Search for the cell housing the specified text and yield its [X, Y] center coordinate. 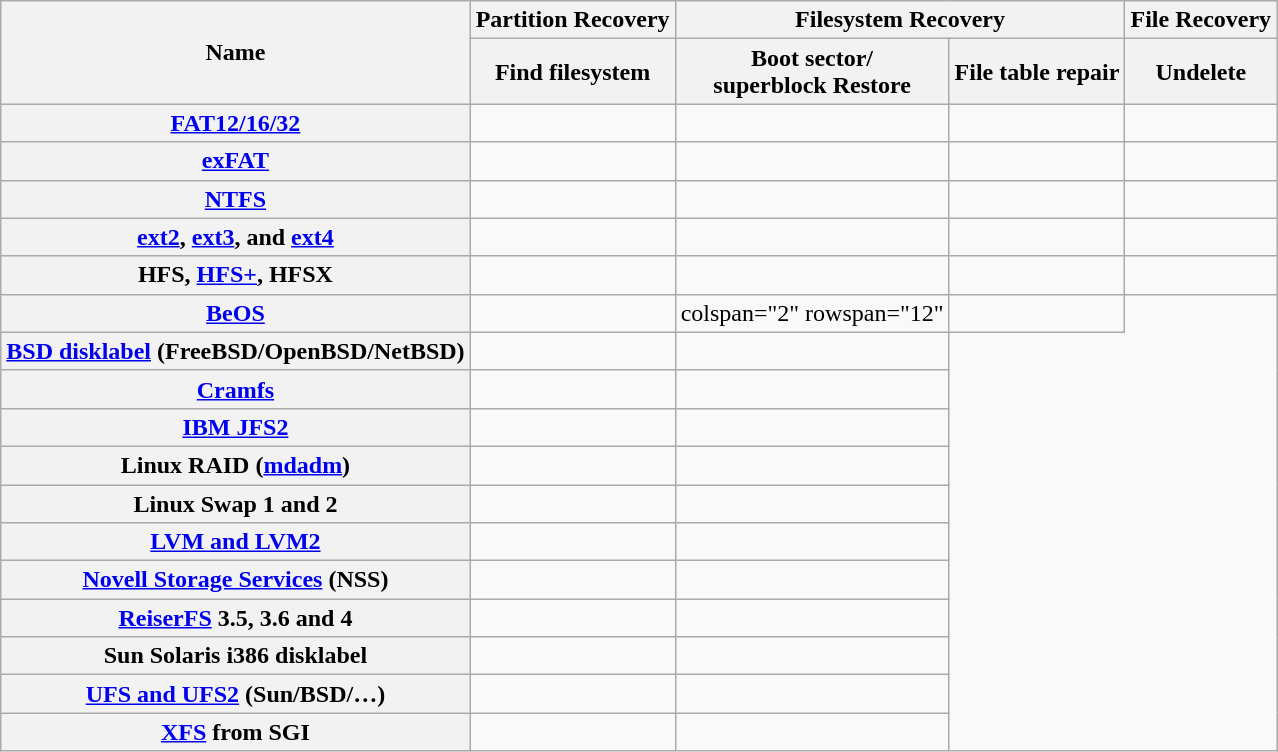
BSD disklabel (FreeBSD/OpenBSD/NetBSD) [236, 351]
Filesystem Recovery [900, 20]
Partition Recovery [572, 20]
Novell Storage Services (NSS) [236, 580]
Undelete [1201, 72]
Linux RAID (mdadm) [236, 465]
Name [236, 52]
NTFS [236, 199]
exFAT [236, 161]
IBM JFS2 [236, 427]
HFS, HFS+, HFSX [236, 275]
ReiserFS 3.5, 3.6 and 4 [236, 618]
Cramfs [236, 389]
FAT12/16/32 [236, 123]
Linux Swap 1 and 2 [236, 503]
LVM and LVM2 [236, 542]
BeOS [236, 313]
ext2, ext3, and ext4 [236, 237]
colspan="2" rowspan="12" [812, 313]
XFS from SGI [236, 732]
Boot sector/superblock Restore [812, 72]
File table repair [1037, 72]
Find filesystem [572, 72]
UFS and UFS2 (Sun/BSD/…) [236, 694]
Sun Solaris i386 disklabel [236, 656]
File Recovery [1201, 20]
